Scan for the cell matching the given text and deliver its (X, Y) coordinate at center. 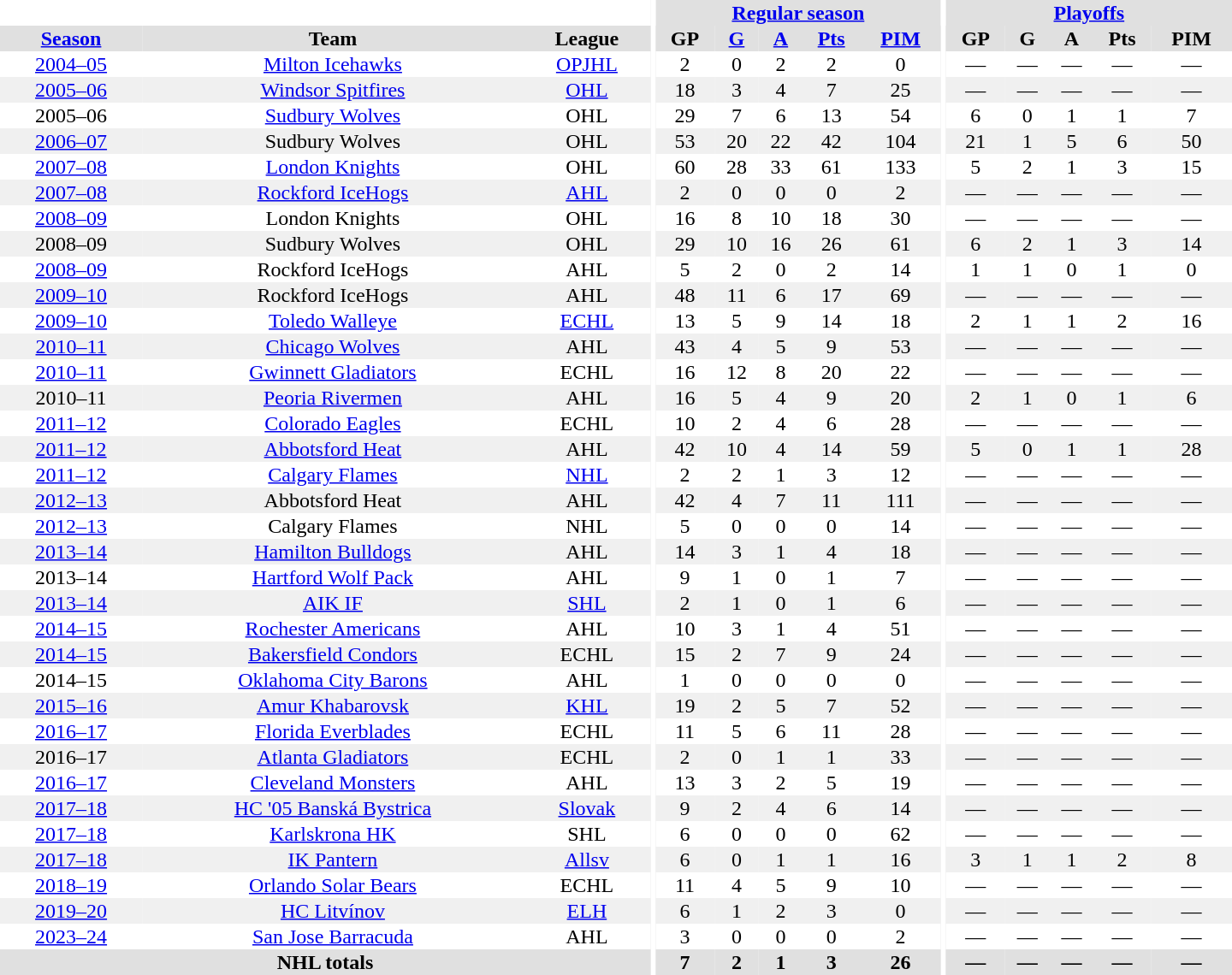
Chicago Wolves (333, 346)
30 (900, 218)
133 (900, 167)
Rochester Americans (333, 629)
Oklahoma City Barons (333, 680)
Peoria Rivermen (333, 398)
Bakersfield Condors (333, 654)
Toledo Walleye (333, 321)
Atlanta Gladiators (333, 757)
IK Pantern (333, 860)
Team (333, 38)
51 (900, 629)
2004–05 (71, 64)
Milton Icehawks (333, 64)
2023–24 (71, 937)
48 (684, 295)
60 (684, 167)
59 (900, 449)
Amur Khabarovsk (333, 706)
25 (900, 90)
Colorado Eagles (333, 423)
24 (900, 654)
Allsv (587, 860)
San Jose Barracuda (333, 937)
69 (900, 295)
Slovak (587, 808)
Orlando Solar Bears (333, 885)
21 (975, 141)
17 (832, 295)
2018–19 (71, 885)
Cleveland Monsters (333, 783)
AIK IF (333, 603)
NHL totals (325, 962)
OPJHL (587, 64)
2006–07 (71, 141)
Florida Everblades (333, 731)
KHL (587, 706)
Regular season (798, 13)
2019–20 (71, 911)
Playoffs (1089, 13)
62 (900, 834)
104 (900, 141)
54 (900, 115)
ELH (587, 911)
2015–16 (71, 706)
43 (684, 346)
111 (900, 500)
52 (900, 706)
HC Litvínov (333, 911)
HC '05 Banská Bystrica (333, 808)
Season (71, 38)
Hamilton Bulldogs (333, 552)
50 (1191, 141)
Hartford Wolf Pack (333, 577)
Karlskrona HK (333, 834)
League (587, 38)
Windsor Spitfires (333, 90)
Gwinnett Gladiators (333, 372)
